Scan for the cell matching the given text and deliver its (x, y) coordinate at center. 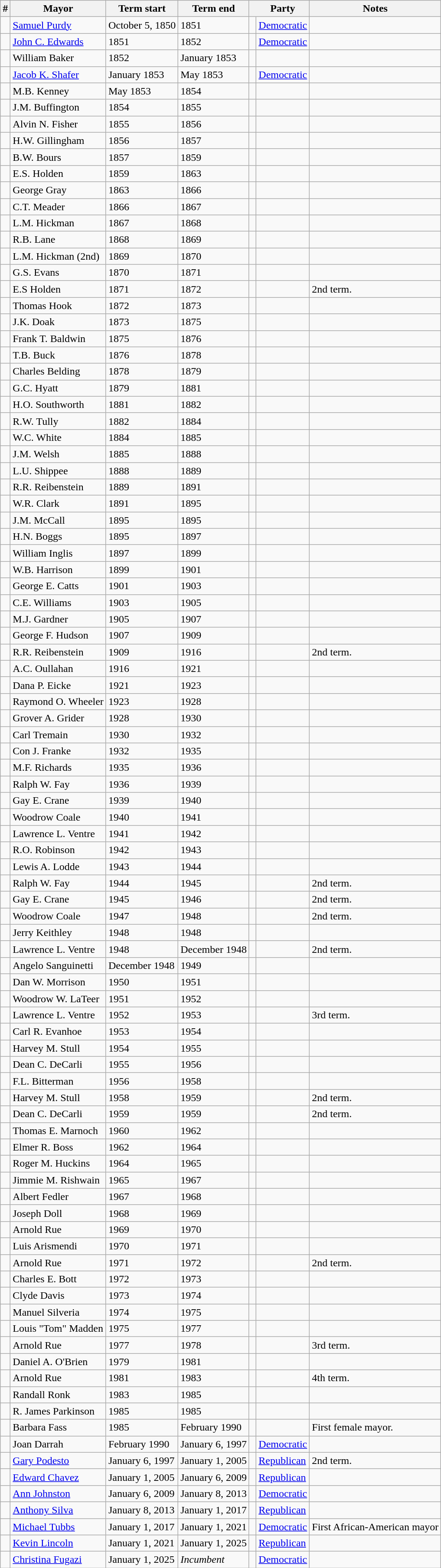
L.M. Hickman (58, 223)
W.C. White (58, 437)
1949 (214, 965)
C.E. Williams (58, 603)
George E. Catts (58, 586)
E.S. Holden (58, 173)
J.M. Welsh (58, 454)
Randall Ronk (58, 1395)
October 5, 1850 (142, 25)
1960 (142, 1131)
Thomas E. Marnoch (58, 1131)
Term start (142, 9)
F.L. Bitterman (58, 1081)
Michael Tubbs (58, 1526)
C.T. Meader (58, 207)
Elmer R. Boss (58, 1147)
Alvin N. Fisher (58, 124)
Party (283, 9)
H.W. Gillingham (58, 140)
1979 (142, 1362)
Louis "Tom" Madden (58, 1329)
George F. Hudson (58, 636)
1946 (214, 900)
# (5, 9)
Anthony Silva (58, 1510)
Jimmie M. Rishwain (58, 1180)
Woodrow W. LaTeer (58, 998)
John C. Edwards (58, 42)
Charles Belding (58, 372)
Joseph Doll (58, 1213)
Con J. Franke (58, 751)
Charles E. Bott (58, 1279)
J.M. Buffington (58, 108)
William Baker (58, 58)
Clyde Davis (58, 1296)
Albert Fedler (58, 1196)
L.U. Shippee (58, 470)
Lewis A. Lodde (58, 867)
First African-American mayor (376, 1526)
Luis Arismendi (58, 1246)
Carl R. Evanhoe (58, 1032)
Jacob K. Shafer (58, 75)
Edward Chavez (58, 1477)
Carl Tremain (58, 735)
B.W. Bours (58, 157)
A.C. Oullahan (58, 668)
First female mayor. (376, 1428)
Grover A. Grider (58, 718)
R.W. Tully (58, 421)
1978 (214, 1345)
Dana P. Eicke (58, 685)
Kevin Lincoln (58, 1543)
Raymond O. Wheeler (58, 701)
L.M. Hickman (2nd) (58, 256)
J.M. McCall (58, 520)
R. James Parkinson (58, 1411)
E.S Holden (58, 289)
Barbara Fass (58, 1428)
W.B. Harrison (58, 570)
Joan Darrah (58, 1444)
M.F. Richards (58, 768)
Term end (214, 9)
M.B. Kenney (58, 91)
Mayor (58, 9)
R.B. Lane (58, 240)
Manuel Silveria (58, 1312)
W.R. Clark (58, 504)
Roger M. Huckins (58, 1164)
Jerry Keithley (58, 932)
H.O. Southworth (58, 404)
G.S. Evans (58, 273)
Daniel A. O'Brien (58, 1362)
J.K. Doak (58, 322)
H.N. Boggs (58, 537)
Frank T. Baldwin (58, 339)
Christina Fugazi (58, 1560)
Dan W. Morrison (58, 982)
G.C. Hyatt (58, 388)
1950 (142, 982)
Incumbent (214, 1560)
M.J. Gardner (58, 619)
William Inglis (58, 553)
Gary Podesto (58, 1460)
Ann Johnston (58, 1493)
T.B. Buck (58, 355)
R.O. Robinson (58, 850)
Samuel Purdy (58, 25)
Thomas Hook (58, 306)
1947 (142, 916)
Angelo Sanguinetti (58, 965)
Notes (376, 9)
4th term. (376, 1378)
George Gray (58, 190)
